Search for the cell housing the specified text and yield its (X, Y) center coordinate. 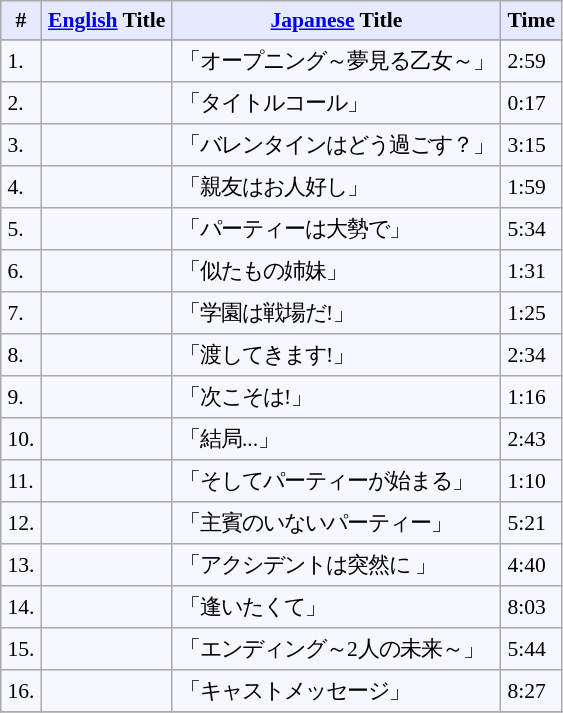
1:25 (532, 313)
11. (21, 481)
8:27 (532, 691)
16. (21, 691)
6. (21, 271)
「結局...」 (336, 439)
「オープニング～夢見る乙女～」 (336, 61)
English Title (106, 20)
2:59 (532, 61)
8. (21, 355)
「キャストメッセージ」 (336, 691)
5:21 (532, 523)
14. (21, 607)
「渡してきます!」 (336, 355)
4:40 (532, 565)
2:34 (532, 355)
2:43 (532, 439)
13. (21, 565)
1:10 (532, 481)
0:17 (532, 103)
12. (21, 523)
Time (532, 20)
5:44 (532, 649)
「アクシデントは突然に 」 (336, 565)
「逢いたくて」 (336, 607)
8:03 (532, 607)
5:34 (532, 229)
2. (21, 103)
「学園は戦場だ!」 (336, 313)
「次こそは!」 (336, 397)
「バレンタインはどう過ごす？」 (336, 145)
「親友はお人好し」 (336, 187)
5. (21, 229)
「似たもの姉妹」 (336, 271)
1. (21, 61)
3:15 (532, 145)
「エンディング～2人の未来～」 (336, 649)
3. (21, 145)
# (21, 20)
15. (21, 649)
「タイトルコール」 (336, 103)
10. (21, 439)
4. (21, 187)
1:16 (532, 397)
7. (21, 313)
1:59 (532, 187)
Japanese Title (336, 20)
「パーティーは大勢で」 (336, 229)
「主賓のいないパーティー」 (336, 523)
1:31 (532, 271)
「そしてパーティーが始まる」 (336, 481)
9. (21, 397)
